Search for the cell housing the specified text and yield its (x, y) center coordinate. 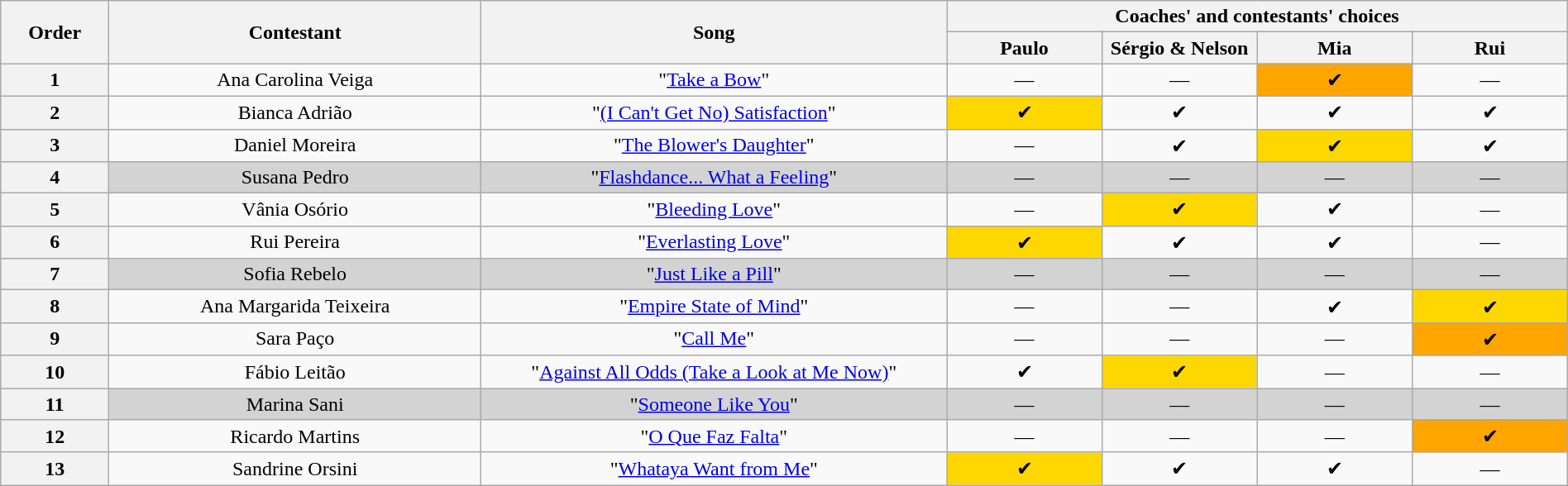
"Take a Bow" (715, 80)
2 (55, 112)
Sofia Rebelo (295, 274)
10 (55, 372)
Contestant (295, 32)
Susana Pedro (295, 178)
Vânia Osório (295, 210)
"Flashdance... What a Feeling" (715, 178)
11 (55, 404)
12 (55, 436)
7 (55, 274)
Rui (1490, 48)
Sandrine Orsini (295, 469)
3 (55, 145)
"Everlasting Love" (715, 242)
Paulo (1025, 48)
9 (55, 339)
"Empire State of Mind" (715, 307)
"Against All Odds (Take a Look at Me Now)" (715, 372)
"O Que Faz Falta" (715, 436)
Order (55, 32)
Ana Margarida Teixeira (295, 307)
Fábio Leitão (295, 372)
"(I Can't Get No) Satisfaction" (715, 112)
Marina Sani (295, 404)
Daniel Moreira (295, 145)
"Whataya Want from Me" (715, 469)
Sérgio & Nelson (1179, 48)
Sara Paço (295, 339)
1 (55, 80)
Mia (1335, 48)
5 (55, 210)
Rui Pereira (295, 242)
Ana Carolina Veiga (295, 80)
"Someone Like You" (715, 404)
"Bleeding Love" (715, 210)
8 (55, 307)
Song (715, 32)
"Call Me" (715, 339)
Coaches' and contestants' choices (1257, 17)
13 (55, 469)
"Just Like a Pill" (715, 274)
Ricardo Martins (295, 436)
Bianca Adrião (295, 112)
6 (55, 242)
"The Blower's Daughter" (715, 145)
4 (55, 178)
